Locate the cell with the specified text and output its [X, Y] center coordinate. 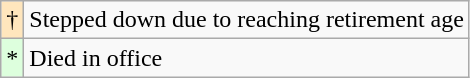
Died in office [247, 58]
Stepped down due to reaching retirement age [247, 20]
* [12, 58]
† [12, 20]
